Output the (x, y) coordinate of the center of the cell containing the given text.  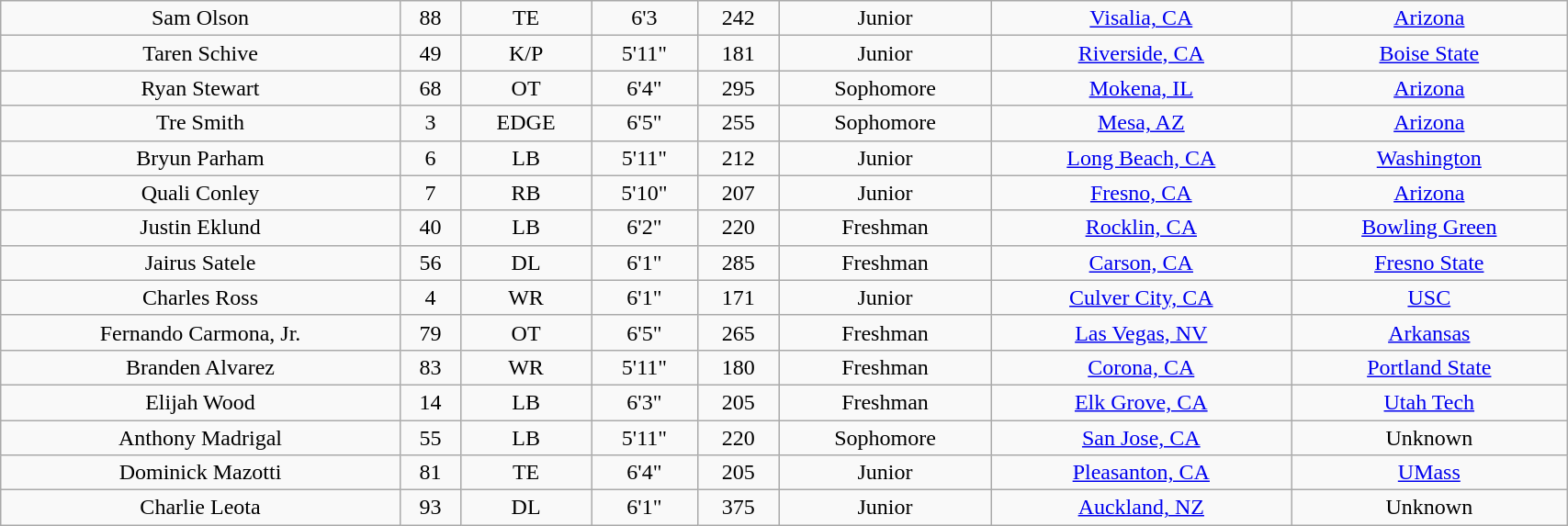
212 (739, 158)
Taren Schive (200, 53)
6'2" (645, 228)
7 (430, 193)
6 (430, 158)
79 (430, 332)
Boise State (1429, 53)
Jairus Satele (200, 263)
Charlie Leota (200, 508)
Long Beach, CA (1141, 158)
Ryan Stewart (200, 88)
Justin Eklund (200, 228)
Riverside, CA (1141, 53)
San Jose, CA (1141, 438)
Carson, CA (1141, 263)
40 (430, 228)
5'10" (645, 193)
Elk Grove, CA (1141, 402)
6'3 (645, 18)
265 (739, 332)
Fresno State (1429, 263)
56 (430, 263)
83 (430, 367)
68 (430, 88)
Fresno, CA (1141, 193)
375 (739, 508)
88 (430, 18)
EDGE (526, 123)
Corona, CA (1141, 367)
Rocklin, CA (1141, 228)
Portland State (1429, 367)
Elijah Wood (200, 402)
Visalia, CA (1141, 18)
14 (430, 402)
Washington (1429, 158)
Auckland, NZ (1141, 508)
RB (526, 193)
Sam Olson (200, 18)
Bryun Parham (200, 158)
Arkansas (1429, 332)
180 (739, 367)
Quali Conley (200, 193)
Mokena, IL (1141, 88)
55 (430, 438)
Las Vegas, NV (1141, 332)
Tre Smith (200, 123)
Branden Alvarez (200, 367)
Charles Ross (200, 297)
Mesa, AZ (1141, 123)
207 (739, 193)
Culver City, CA (1141, 297)
81 (430, 473)
Dominick Mazotti (200, 473)
181 (739, 53)
Anthony Madrigal (200, 438)
295 (739, 88)
Fernando Carmona, Jr. (200, 332)
Bowling Green (1429, 228)
3 (430, 123)
6'3" (645, 402)
255 (739, 123)
Pleasanton, CA (1141, 473)
49 (430, 53)
242 (739, 18)
USC (1429, 297)
285 (739, 263)
UMass (1429, 473)
93 (430, 508)
K/P (526, 53)
Utah Tech (1429, 402)
171 (739, 297)
4 (430, 297)
